Return the [X, Y] coordinate for the center point of the cell that contains the specified text.  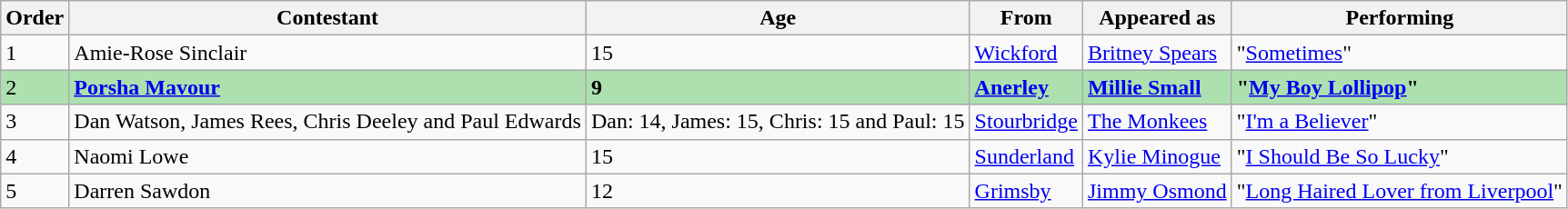
Britney Spears [1157, 53]
Stourbridge [1026, 122]
12 [778, 191]
Grimsby [1026, 191]
"Long Haired Lover from Liverpool" [1399, 191]
Sunderland [1026, 156]
"I'm a Believer" [1399, 122]
Darren Sawdon [327, 191]
Millie Small [1157, 87]
Kylie Minogue [1157, 156]
Naomi Lowe [327, 156]
Appeared as [1157, 18]
Dan Watson, James Rees, Chris Deeley and Paul Edwards [327, 122]
"My Boy Lollipop" [1399, 87]
Jimmy Osmond [1157, 191]
Order [35, 18]
Contestant [327, 18]
9 [778, 87]
5 [35, 191]
1 [35, 53]
3 [35, 122]
"I Should Be So Lucky" [1399, 156]
Dan: 14, James: 15, Chris: 15 and Paul: 15 [778, 122]
4 [35, 156]
Wickford [1026, 53]
Amie-Rose Sinclair [327, 53]
2 [35, 87]
Performing [1399, 18]
Age [778, 18]
Porsha Mavour [327, 87]
The Monkees [1157, 122]
"Sometimes" [1399, 53]
Anerley [1026, 87]
From [1026, 18]
